Capture the cell that displays the provided text and extract its (X, Y) central coordinate. 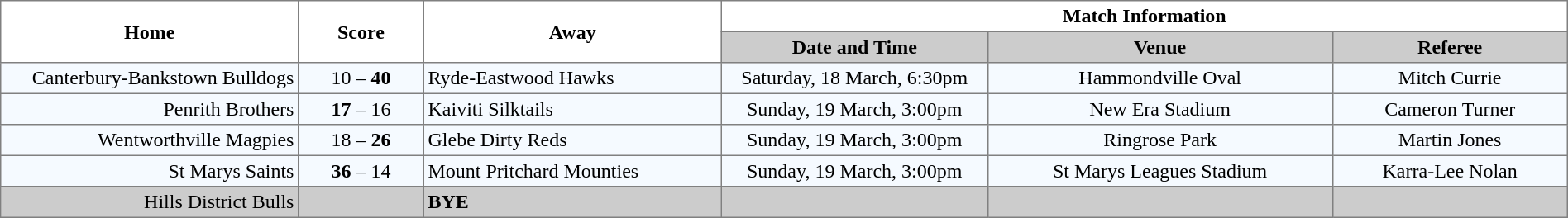
Ringrose Park (1159, 140)
17 – 16 (361, 109)
Glebe Dirty Reds (572, 140)
Home (150, 31)
Date and Time (854, 47)
Mount Pritchard Mounties (572, 171)
Canterbury-Bankstown Bulldogs (150, 78)
Martin Jones (1450, 140)
18 – 26 (361, 140)
Venue (1159, 47)
Penrith Brothers (150, 109)
36 – 14 (361, 171)
St Marys Leagues Stadium (1159, 171)
Referee (1450, 47)
Mitch Currie (1450, 78)
Ryde-Eastwood Hawks (572, 78)
New Era Stadium (1159, 109)
Kaiviti Silktails (572, 109)
Away (572, 31)
Hills District Bulls (150, 202)
Hammondville Oval (1159, 78)
Score (361, 31)
10 – 40 (361, 78)
St Marys Saints (150, 171)
Cameron Turner (1450, 109)
Saturday, 18 March, 6:30pm (854, 78)
Match Information (1145, 17)
BYE (572, 202)
Karra-Lee Nolan (1450, 171)
Wentworthville Magpies (150, 140)
